Provide the (X, Y) coordinate of the cell's center where the given text is located.  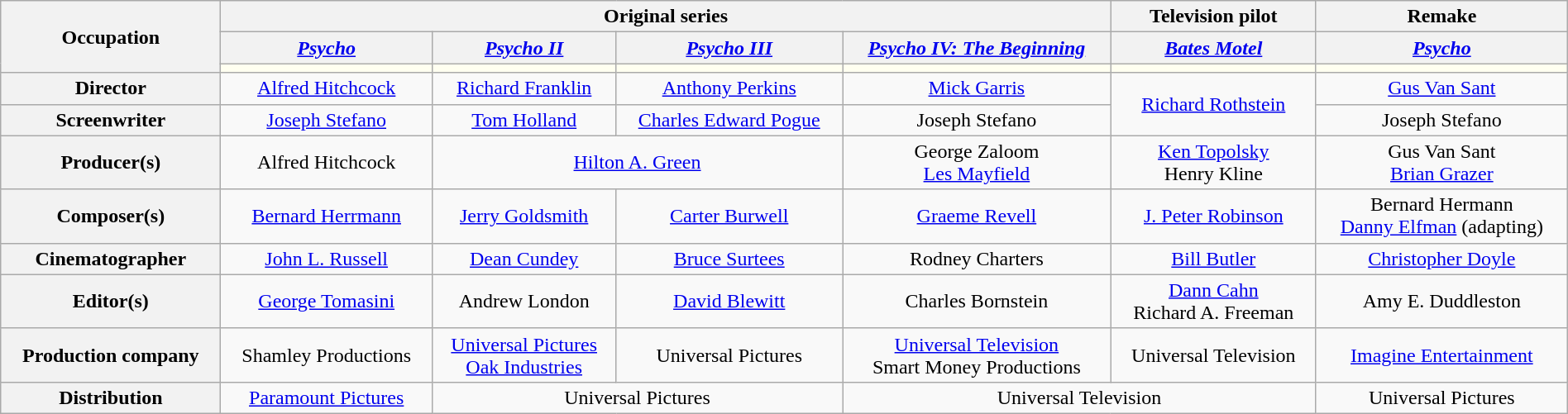
Screenwriter (111, 120)
Richard Rothstein (1213, 104)
Bernard HermannDanny Elfman (adapting) (1441, 217)
Charles Bornstein (978, 301)
Director (111, 88)
Anthony Perkins (729, 88)
Occupation (111, 36)
Psycho II (523, 48)
Bates Motel (1213, 48)
Psycho III (729, 48)
Paramount Pictures (327, 397)
Andrew London (523, 301)
Mick Garris (978, 88)
Remake (1441, 17)
Original series (666, 17)
Graeme Revell (978, 217)
Bruce Surtees (729, 259)
Editor(s) (111, 301)
Tom Holland (523, 120)
Carter Burwell (729, 217)
Hilton A. Green (637, 162)
Cinematographer (111, 259)
Gus Van SantBrian Grazer (1441, 162)
Ken TopolskyHenry Kline (1213, 162)
Christopher Doyle (1441, 259)
Dann CahnRichard A. Freeman (1213, 301)
Jerry Goldsmith (523, 217)
Imagine Entertainment (1441, 355)
Amy E. Duddleston (1441, 301)
J. Peter Robinson (1213, 217)
Richard Franklin (523, 88)
Universal TelevisionSmart Money Productions (978, 355)
Gus Van Sant (1441, 88)
Producer(s) (111, 162)
David Blewitt (729, 301)
Bernard Herrmann (327, 217)
Television pilot (1213, 17)
Psycho IV: The Beginning (978, 48)
George Tomasini (327, 301)
Composer(s) (111, 217)
Rodney Charters (978, 259)
Dean Cundey (523, 259)
Shamley Productions (327, 355)
Universal PicturesOak Industries (523, 355)
Production company (111, 355)
John L. Russell (327, 259)
Charles Edward Pogue (729, 120)
George ZaloomLes Mayfield (978, 162)
Distribution (111, 397)
Bill Butler (1213, 259)
